Pinpoint the cell where the given text exists, returning its (x, y) midpoint coordinate. 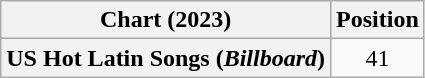
Position (378, 20)
US Hot Latin Songs (Billboard) (166, 58)
Chart (2023) (166, 20)
41 (378, 58)
